Scan for the cell matching the given text and deliver its (X, Y) coordinate at center. 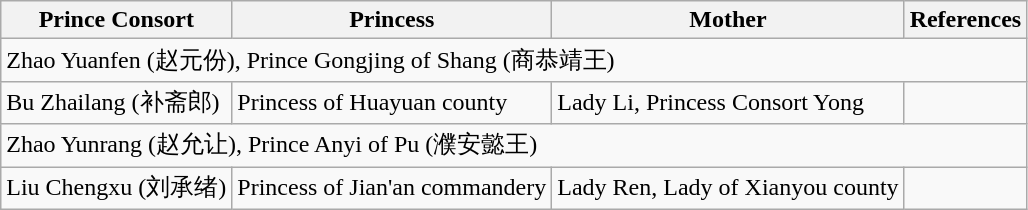
Bu Zhailang (补斋郎) (116, 102)
Liu Chengxu (刘承绪) (116, 188)
Prince Consort (116, 20)
Zhao Yunrang (赵允让), Prince Anyi of Pu (濮安懿王) (514, 146)
Lady Li, Princess Consort Yong (728, 102)
Zhao Yuanfen (赵元份), Prince Gongjing of Shang (商恭靖王) (514, 60)
References (966, 20)
Mother (728, 20)
Princess (392, 20)
Lady Ren, Lady of Xianyou county (728, 188)
Princess of Jian'an commandery (392, 188)
Princess of Huayuan county (392, 102)
